Find where the given text appears and provide that cell's center as [X, Y] coordinate. 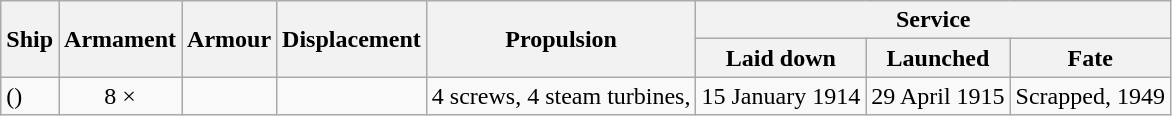
Scrapped, 1949 [1090, 96]
Service [933, 20]
8 × [120, 96]
Launched [938, 58]
() [30, 96]
15 January 1914 [781, 96]
Armour [230, 39]
Propulsion [561, 39]
Ship [30, 39]
Fate [1090, 58]
Armament [120, 39]
4 screws, 4 steam turbines, [561, 96]
Displacement [352, 39]
29 April 1915 [938, 96]
Laid down [781, 58]
